From the cell containing the given text, extract its center point as (X, Y) coordinate. 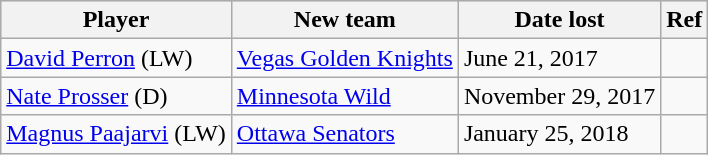
Ottawa Senators (344, 134)
Nate Prosser (D) (116, 96)
Player (116, 20)
New team (344, 20)
Ref (684, 20)
June 21, 2017 (559, 58)
David Perron (LW) (116, 58)
Magnus Paajarvi (LW) (116, 134)
Vegas Golden Knights (344, 58)
Date lost (559, 20)
November 29, 2017 (559, 96)
January 25, 2018 (559, 134)
Minnesota Wild (344, 96)
